Output the [x, y] coordinate of the center of the cell containing the given text.  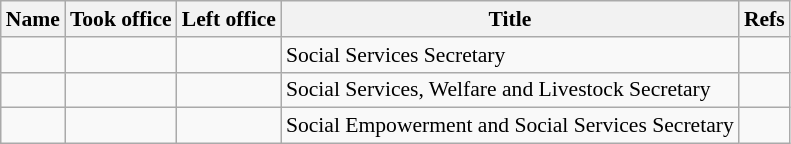
Name [33, 19]
Took office [121, 19]
Social Services Secretary [510, 55]
Refs [764, 19]
Social Services, Welfare and Livestock Secretary [510, 90]
Title [510, 19]
Social Empowerment and Social Services Secretary [510, 126]
Left office [229, 19]
